Extract the (X, Y) coordinate from the center of the cell holding the provided text.  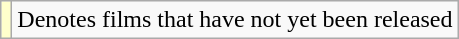
Denotes films that have not yet been released (235, 20)
